Detect which cell encompasses the target text, then output its (x, y) center coordinate. 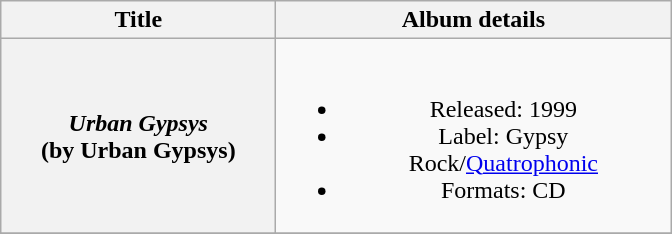
Album details (474, 20)
Title (138, 20)
Urban Gypsys(by Urban Gypsys) (138, 136)
Released: 1999Label: Gypsy Rock/QuatrophonicFormats: CD (474, 136)
